Return the (x, y) coordinate for the center point of the cell that contains the specified text.  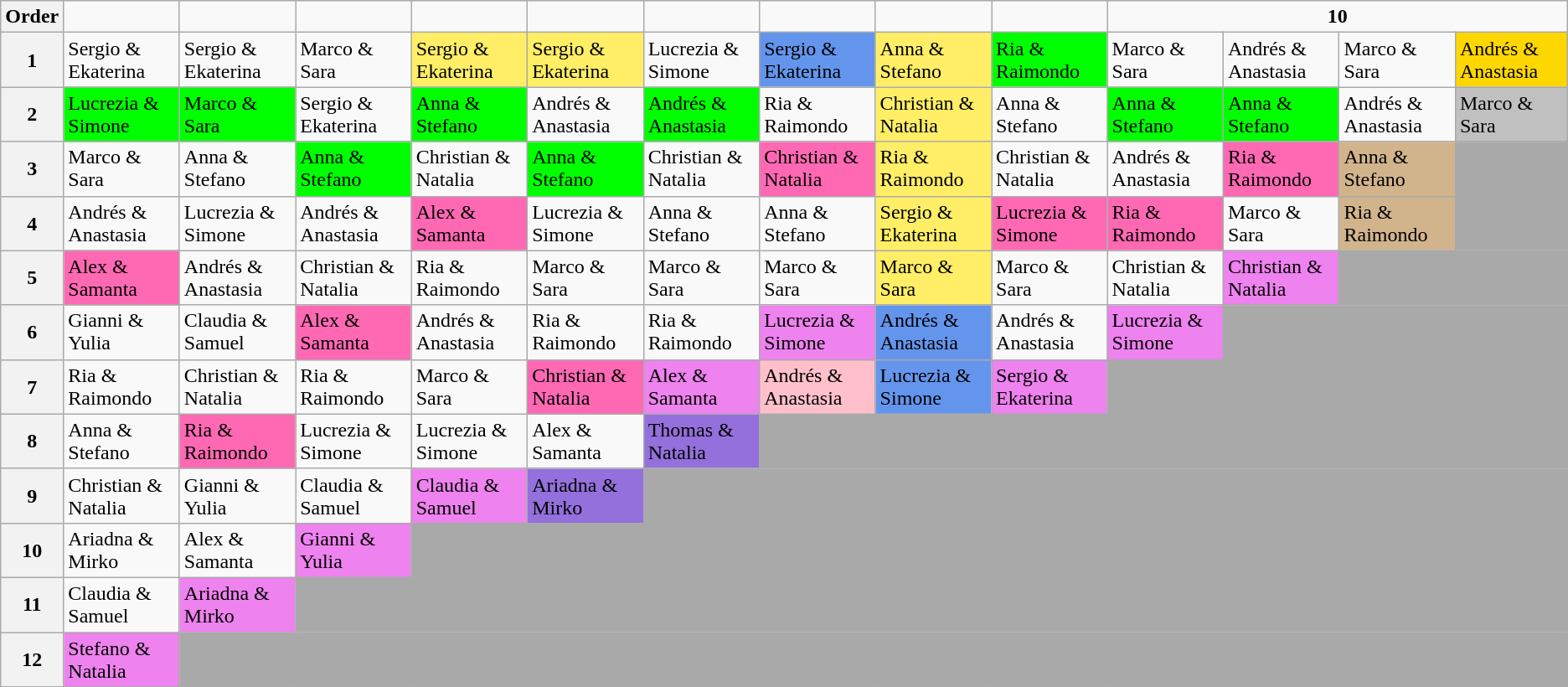
6 (32, 332)
1 (32, 60)
4 (32, 223)
Stefano & Natalia (121, 659)
2 (32, 114)
12 (32, 659)
Order (32, 17)
Thomas & Natalia (701, 441)
11 (32, 605)
8 (32, 441)
5 (32, 278)
7 (32, 387)
3 (32, 169)
9 (32, 496)
